Determine the (x, y) coordinate at the center of the cell enclosing the given text.  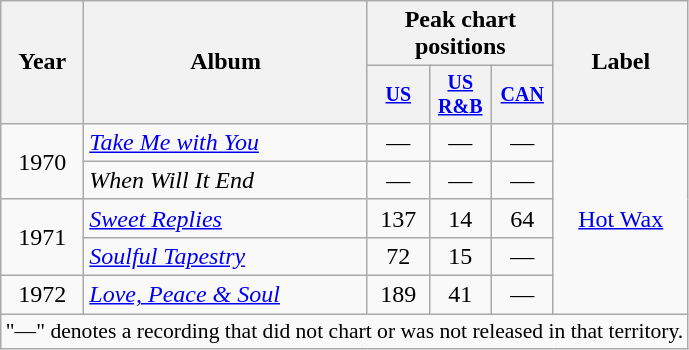
Take Me with You (226, 142)
Hot Wax (620, 218)
CAN (522, 94)
1972 (42, 295)
137 (398, 218)
41 (460, 295)
Year (42, 62)
Album (226, 62)
72 (398, 256)
Soulful Tapestry (226, 256)
Peak chart positions (460, 34)
189 (398, 295)
When Will It End (226, 180)
14 (460, 218)
Sweet Replies (226, 218)
15 (460, 256)
Label (620, 62)
1970 (42, 161)
US (398, 94)
"—" denotes a recording that did not chart or was not released in that territory. (345, 332)
Love, Peace & Soul (226, 295)
USR&B (460, 94)
1971 (42, 237)
64 (522, 218)
